Return the [X, Y] coordinate for the center point of the cell that contains the specified text.  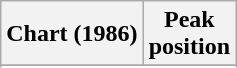
Chart (1986) [72, 34]
Peak position [189, 34]
